Locate the cell with the specified text and output its (X, Y) center coordinate. 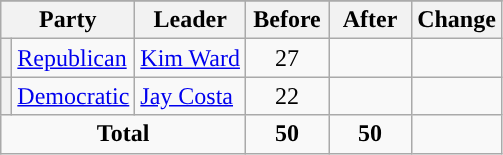
Jay Costa (190, 96)
22 (286, 96)
Kim Ward (190, 58)
Total (124, 134)
27 (286, 58)
Change (457, 20)
Party (68, 20)
Democratic (74, 96)
After (370, 20)
Before (286, 20)
Leader (190, 20)
Republican (74, 58)
